Detect which cell encompasses the target text, then output its (x, y) center coordinate. 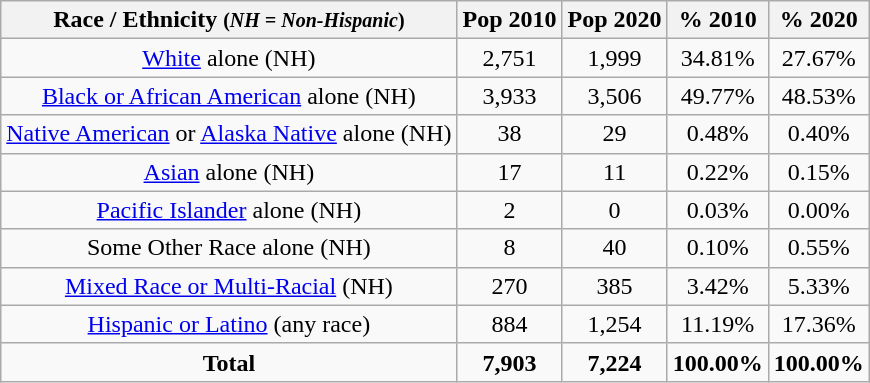
2,751 (510, 58)
3,933 (510, 96)
0.00% (818, 210)
0.55% (818, 248)
% 2020 (818, 20)
Pop 2020 (614, 20)
38 (510, 134)
% 2010 (718, 20)
3,506 (614, 96)
White alone (NH) (229, 58)
34.81% (718, 58)
7,903 (510, 362)
270 (510, 286)
Total (229, 362)
5.33% (818, 286)
11 (614, 172)
Black or African American alone (NH) (229, 96)
0.40% (818, 134)
17 (510, 172)
2 (510, 210)
17.36% (818, 324)
0 (614, 210)
48.53% (818, 96)
385 (614, 286)
884 (510, 324)
Pacific Islander alone (NH) (229, 210)
0.22% (718, 172)
7,224 (614, 362)
3.42% (718, 286)
0.03% (718, 210)
Native American or Alaska Native alone (NH) (229, 134)
Asian alone (NH) (229, 172)
Hispanic or Latino (any race) (229, 324)
40 (614, 248)
29 (614, 134)
0.15% (818, 172)
1,254 (614, 324)
1,999 (614, 58)
Some Other Race alone (NH) (229, 248)
0.10% (718, 248)
49.77% (718, 96)
11.19% (718, 324)
Race / Ethnicity (NH = Non-Hispanic) (229, 20)
Pop 2010 (510, 20)
0.48% (718, 134)
8 (510, 248)
Mixed Race or Multi-Racial (NH) (229, 286)
27.67% (818, 58)
